Determine the [X, Y] coordinate at the center of the cell enclosing the given text.  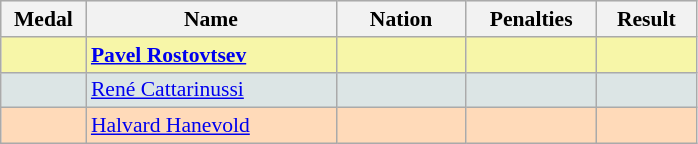
Medal [44, 19]
Name [211, 19]
Nation [401, 19]
Result [646, 19]
Halvard Hanevold [211, 126]
Pavel Rostovtsev [211, 55]
René Cattarinussi [211, 90]
Penalties [531, 19]
